Return the [x, y] coordinate for the center point of the cell that contains the specified text.  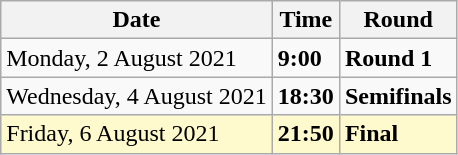
Monday, 2 August 2021 [137, 58]
Semifinals [398, 96]
Time [306, 20]
18:30 [306, 96]
Final [398, 134]
Friday, 6 August 2021 [137, 134]
9:00 [306, 58]
Round [398, 20]
Round 1 [398, 58]
21:50 [306, 134]
Wednesday, 4 August 2021 [137, 96]
Date [137, 20]
